Determine the (x, y) coordinate at the center of the cell enclosing the given text.  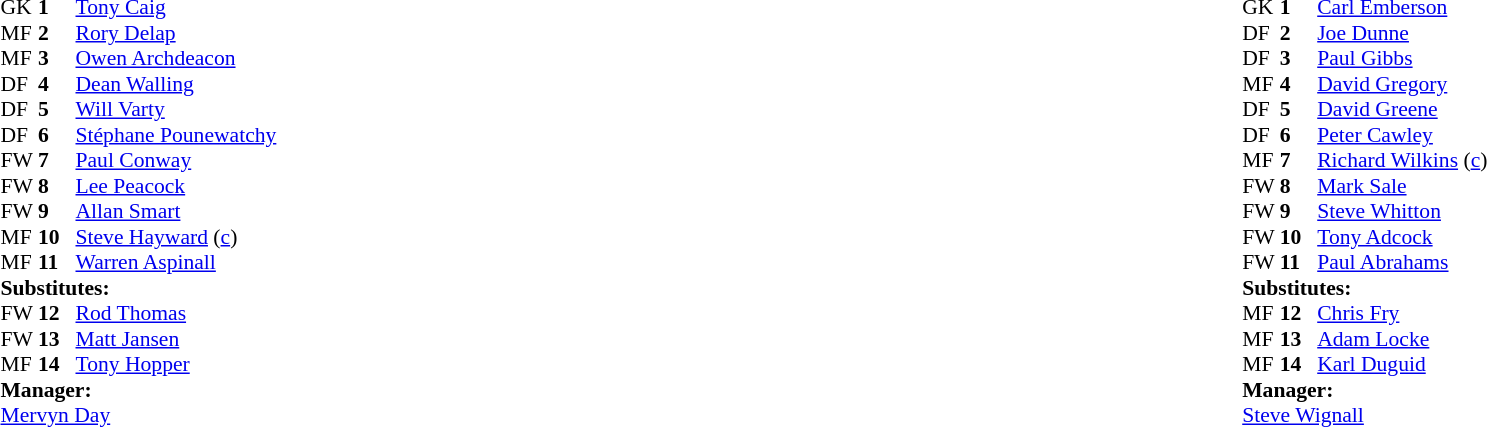
Peter Cawley (1402, 135)
David Gregory (1402, 84)
Chris Fry (1402, 313)
Rory Delap (176, 33)
Paul Conway (176, 161)
Steve Whitton (1402, 211)
Karl Duguid (1402, 365)
Tony Hopper (176, 365)
Richard Wilkins (c) (1402, 161)
Lee Peacock (176, 186)
Tony Adcock (1402, 237)
Stéphane Pounewatchy (176, 135)
Adam Locke (1402, 339)
Dean Walling (176, 84)
Warren Aspinall (176, 263)
Owen Archdeacon (176, 59)
David Greene (1402, 109)
Matt Jansen (176, 339)
Joe Dunne (1402, 33)
Allan Smart (176, 211)
Mark Sale (1402, 186)
Steve Hayward (c) (176, 237)
Rod Thomas (176, 313)
Paul Gibbs (1402, 59)
Will Varty (176, 109)
Paul Abrahams (1402, 263)
